Return (x, y) of the center of cell containing provided text 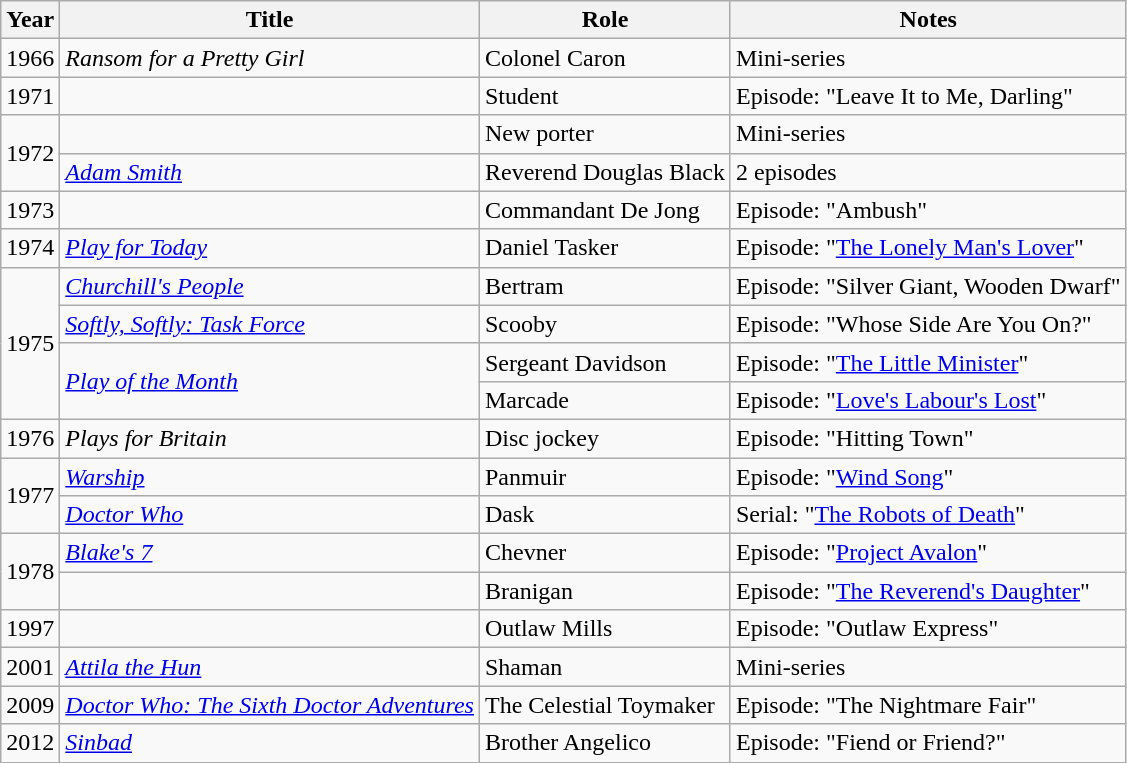
Year (30, 20)
Bertram (604, 286)
Blake's 7 (270, 553)
Play for Today (270, 248)
1997 (30, 629)
Outlaw Mills (604, 629)
Episode: "Silver Giant, Wooden Dwarf" (928, 286)
Episode: "The Nightmare Fair" (928, 705)
Episode: "Fiend or Friend?" (928, 743)
Notes (928, 20)
Colonel Caron (604, 58)
Episode: "The Little Minister" (928, 362)
Panmuir (604, 477)
Sergeant Davidson (604, 362)
Episode: "Whose Side Are You On?" (928, 324)
1972 (30, 153)
Title (270, 20)
Dask (604, 515)
Warship (270, 477)
2001 (30, 667)
Episode: "Ambush" (928, 210)
Attila the Hun (270, 667)
Branigan (604, 591)
Episode: "Love's Labour's Lost" (928, 400)
Softly, Softly: Task Force (270, 324)
Episode: "Hitting Town" (928, 438)
Reverend Douglas Black (604, 172)
2009 (30, 705)
1976 (30, 438)
Chevner (604, 553)
Sinbad (270, 743)
Disc jockey (604, 438)
Episode: "The Lonely Man's Lover" (928, 248)
Doctor Who (270, 515)
Serial: "The Robots of Death" (928, 515)
Daniel Tasker (604, 248)
Episode: "Project Avalon" (928, 553)
New porter (604, 134)
1978 (30, 572)
1971 (30, 96)
1973 (30, 210)
Brother Angelico (604, 743)
Churchill's People (270, 286)
1975 (30, 343)
Plays for Britain (270, 438)
Marcade (604, 400)
Play of the Month (270, 381)
The Celestial Toymaker (604, 705)
Doctor Who: The Sixth Doctor Adventures (270, 705)
Commandant De Jong (604, 210)
Shaman (604, 667)
Adam Smith (270, 172)
Scooby (604, 324)
1966 (30, 58)
1974 (30, 248)
1977 (30, 496)
2 episodes (928, 172)
Episode: "The Reverend's Daughter" (928, 591)
Ransom for a Pretty Girl (270, 58)
Student (604, 96)
Episode: "Outlaw Express" (928, 629)
Episode: "Leave It to Me, Darling" (928, 96)
Episode: "Wind Song" (928, 477)
Role (604, 20)
2012 (30, 743)
